Find where the given text appears and provide that cell's center as (X, Y) coordinate. 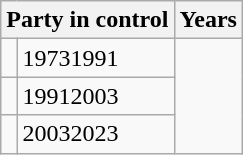
19731991 (96, 58)
19912003 (96, 96)
Party in control (88, 20)
Years (208, 20)
20032023 (96, 134)
